Extract the [x, y] coordinate from the center of the cell holding the provided text.  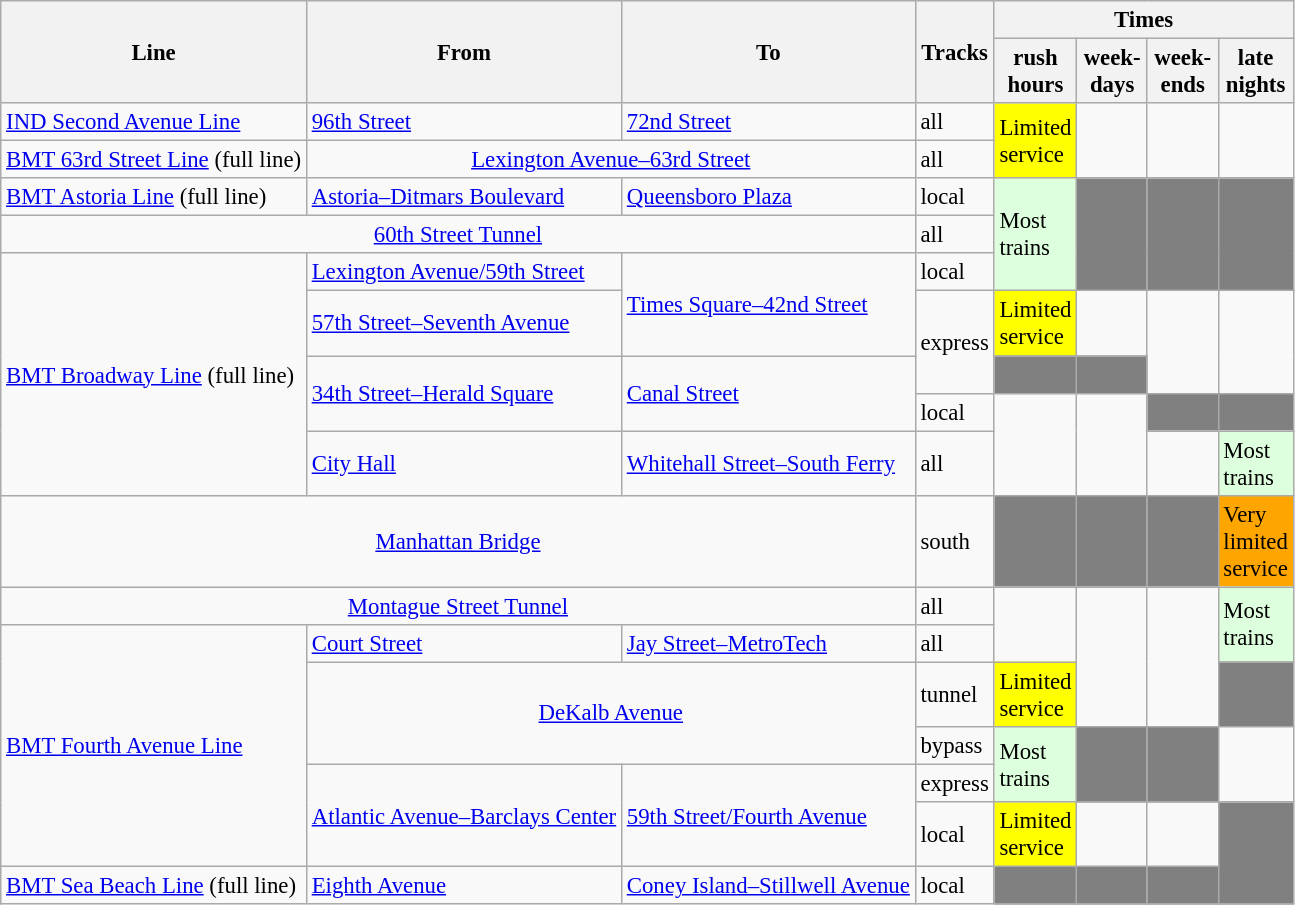
Lexington Avenue–63rd Street [610, 160]
south [954, 541]
BMT Sea Beach Line (full line) [154, 886]
BMT 63rd Street Line (full line) [154, 160]
tunnel [954, 694]
Montague Street Tunnel [458, 606]
week­days [1112, 72]
Queensboro Plaza [768, 197]
34th Street–Herald Square [464, 394]
Whitehall Street–South Ferry [768, 464]
bypass [954, 746]
BMT Astoria Line (full line) [154, 197]
Lexington Avenue/59th Street [464, 273]
To [768, 52]
59th Street/Fourth Avenue [768, 815]
Times Square–42nd Street [768, 305]
BMT Fourth Avenue Line [154, 746]
Times [1144, 20]
96th Street [464, 122]
Jay Street–MetroTech [768, 644]
Atlantic Avenue–Barclays Center [464, 815]
Canal Street [768, 394]
72nd Street [768, 122]
IND Second Avenue Line [154, 122]
57th Street–Seventh Avenue [464, 324]
DeKalb Avenue [610, 713]
Astoria–Ditmars Boulevard [464, 197]
rush hours [1036, 72]
BMT Broadway Line (full line) [154, 375]
Very limited service [1256, 541]
60th Street Tunnel [458, 235]
From [464, 52]
City Hall [464, 464]
Tracks [954, 52]
Coney Island–Stillwell Avenue [768, 886]
week­ends [1182, 72]
Eighth Avenue [464, 886]
Manhattan Bridge [458, 541]
late nights [1256, 72]
Court Street [464, 644]
Line [154, 52]
